Detect which cell encompasses the target text, then output its [X, Y] center coordinate. 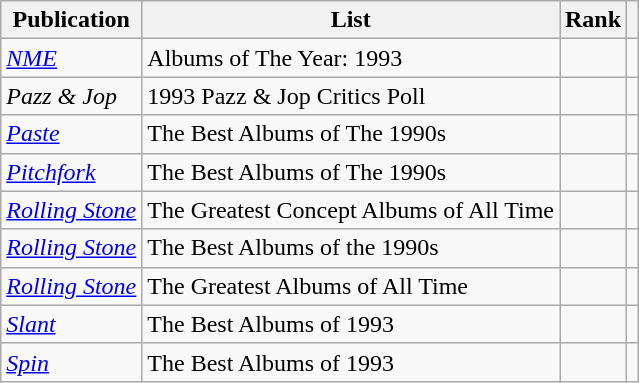
Spin [72, 362]
Pazz & Jop [72, 96]
Publication [72, 20]
Rank [594, 20]
The Greatest Albums of All Time [351, 286]
Pitchfork [72, 172]
Paste [72, 134]
The Greatest Concept Albums of All Time [351, 210]
The Best Albums of the 1990s [351, 248]
1993 Pazz & Jop Critics Poll [351, 96]
Slant [72, 324]
List [351, 20]
NME [72, 58]
Albums of The Year: 1993 [351, 58]
